For the text-containing cell, return its midpoint in (x, y) coordinate format. 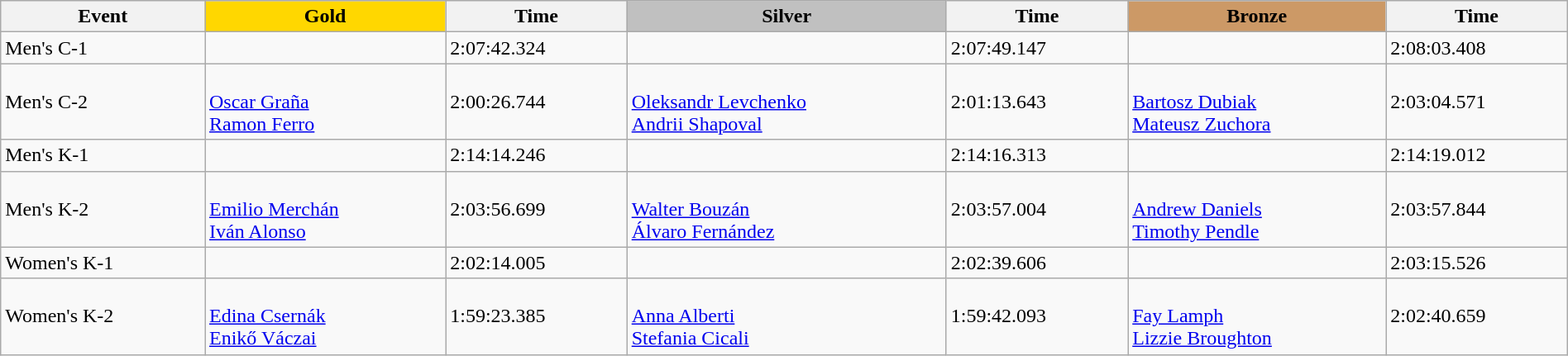
Oscar GrañaRamon Ferro (326, 102)
Men's K-2 (103, 209)
2:02:39.606 (1037, 263)
2:08:03.408 (1477, 48)
Fay LamphLizzie Broughton (1257, 316)
Anna AlbertiStefania Cicali (786, 316)
2:03:56.699 (536, 209)
2:14:14.246 (536, 155)
2:02:40.659 (1477, 316)
2:01:13.643 (1037, 102)
1:59:42.093 (1037, 316)
Oleksandr LevchenkoAndrii Shapoval (786, 102)
Men's C-2 (103, 102)
2:14:16.313 (1037, 155)
2:03:04.571 (1477, 102)
Women's K-2 (103, 316)
2:03:57.844 (1477, 209)
Event (103, 17)
Bronze (1257, 17)
1:59:23.385 (536, 316)
Women's K-1 (103, 263)
2:14:19.012 (1477, 155)
2:00:26.744 (536, 102)
2:07:49.147 (1037, 48)
Men's K-1 (103, 155)
Silver (786, 17)
Bartosz DubiakMateusz Zuchora (1257, 102)
Gold (326, 17)
Andrew DanielsTimothy Pendle (1257, 209)
2:07:42.324 (536, 48)
Walter BouzánÁlvaro Fernández (786, 209)
Men's C-1 (103, 48)
2:03:57.004 (1037, 209)
Emilio MerchánIván Alonso (326, 209)
2:02:14.005 (536, 263)
2:03:15.526 (1477, 263)
Edina CsernákEnikő Váczai (326, 316)
